Locate the cell with the specified text and output its [X, Y] center coordinate. 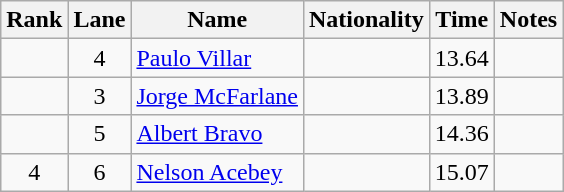
3 [100, 96]
13.89 [462, 96]
Nelson Acebey [218, 172]
15.07 [462, 172]
Lane [100, 20]
Albert Bravo [218, 134]
Rank [34, 20]
Time [462, 20]
14.36 [462, 134]
13.64 [462, 58]
Name [218, 20]
Paulo Villar [218, 58]
6 [100, 172]
5 [100, 134]
Jorge McFarlane [218, 96]
Nationality [366, 20]
Notes [528, 20]
